For the text-containing cell, return its midpoint in (X, Y) coordinate format. 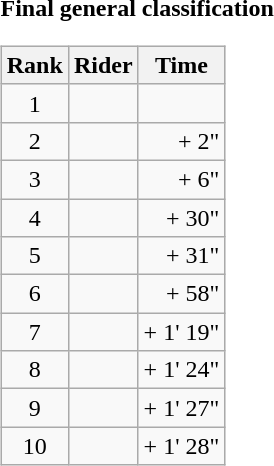
Rider (103, 65)
Time (182, 65)
+ 30" (182, 217)
+ 58" (182, 294)
8 (34, 370)
10 (34, 446)
+ 1' 27" (182, 408)
2 (34, 141)
Rank (34, 65)
+ 2" (182, 141)
3 (34, 179)
+ 6" (182, 179)
+ 31" (182, 256)
+ 1' 28" (182, 446)
1 (34, 103)
4 (34, 217)
7 (34, 332)
+ 1' 24" (182, 370)
+ 1' 19" (182, 332)
9 (34, 408)
6 (34, 294)
5 (34, 256)
